Search for the cell housing the specified text and yield its [X, Y] center coordinate. 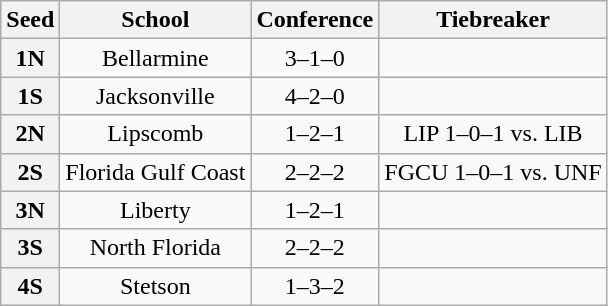
4S [30, 286]
3–1–0 [315, 58]
Jacksonville [156, 96]
3N [30, 210]
LIP 1–0–1 vs. LIB [493, 134]
2N [30, 134]
1N [30, 58]
North Florida [156, 248]
Stetson [156, 286]
Conference [315, 20]
3S [30, 248]
4–2–0 [315, 96]
Lipscomb [156, 134]
1S [30, 96]
2S [30, 172]
School [156, 20]
FGCU 1–0–1 vs. UNF [493, 172]
Florida Gulf Coast [156, 172]
Seed [30, 20]
Liberty [156, 210]
Bellarmine [156, 58]
Tiebreaker [493, 20]
1–3–2 [315, 286]
